Search for the cell housing the specified text and yield its [X, Y] center coordinate. 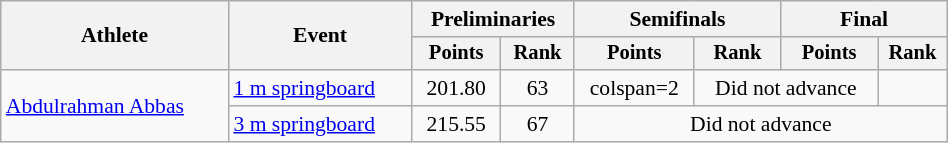
Preliminaries [494, 19]
Semifinals [677, 19]
Event [320, 36]
215.55 [456, 124]
63 [538, 88]
Athlete [115, 36]
Abdulrahman Abbas [115, 106]
colspan=2 [634, 88]
3 m springboard [320, 124]
1 m springboard [320, 88]
67 [538, 124]
201.80 [456, 88]
Final [864, 19]
